Identify which cell holds the provided text, then report its [X, Y] central coordinate. 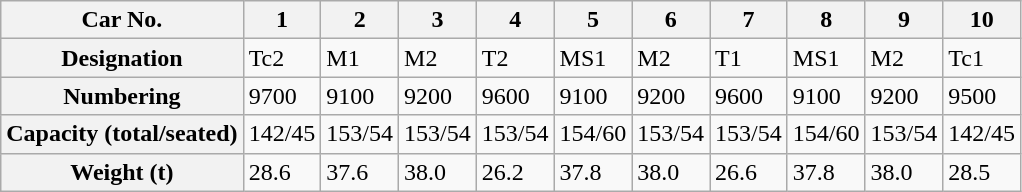
Car No. [122, 20]
8 [826, 20]
M1 [360, 58]
3 [438, 20]
9700 [282, 96]
Designation [122, 58]
T1 [749, 58]
Weight (t) [122, 172]
26.6 [749, 172]
2 [360, 20]
26.2 [515, 172]
Tc2 [282, 58]
37.6 [360, 172]
T2 [515, 58]
9 [904, 20]
5 [593, 20]
1 [282, 20]
28.5 [982, 172]
6 [671, 20]
7 [749, 20]
9500 [982, 96]
10 [982, 20]
4 [515, 20]
28.6 [282, 172]
Capacity (total/seated) [122, 134]
Tc1 [982, 58]
Numbering [122, 96]
